For the text-containing cell, return its midpoint in [X, Y] coordinate format. 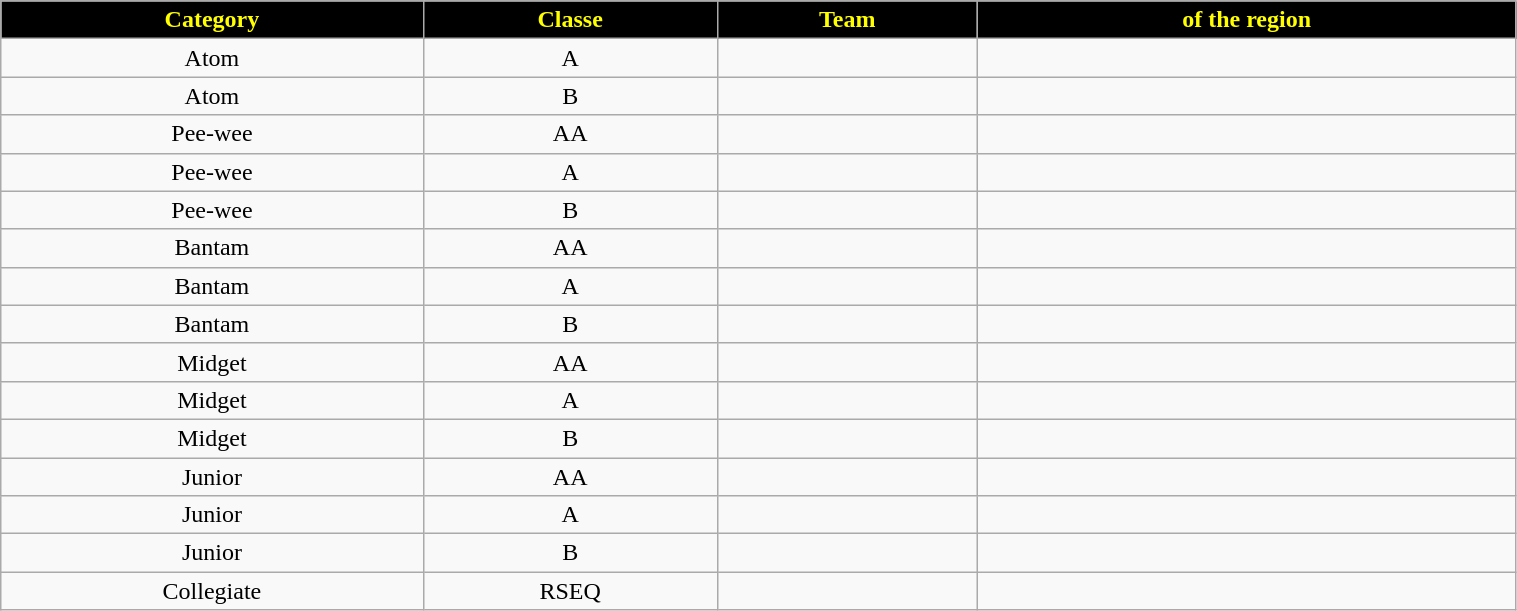
Team [847, 20]
RSEQ [570, 591]
of the region [1246, 20]
Classe [570, 20]
Category [212, 20]
Collegiate [212, 591]
